Return [x, y] of the center of cell containing provided text 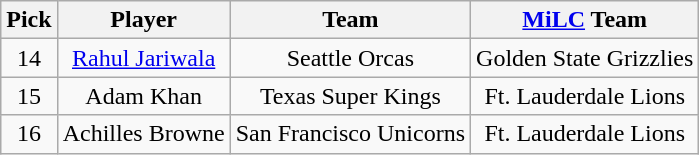
Achilles Browne [144, 134]
Pick [29, 20]
MiLC Team [585, 20]
Team [350, 20]
Seattle Orcas [350, 58]
14 [29, 58]
Rahul Jariwala [144, 58]
Adam Khan [144, 96]
15 [29, 96]
Player [144, 20]
16 [29, 134]
San Francisco Unicorns [350, 134]
Golden State Grizzlies [585, 58]
Texas Super Kings [350, 96]
